Search for the cell housing the specified text and yield its (X, Y) center coordinate. 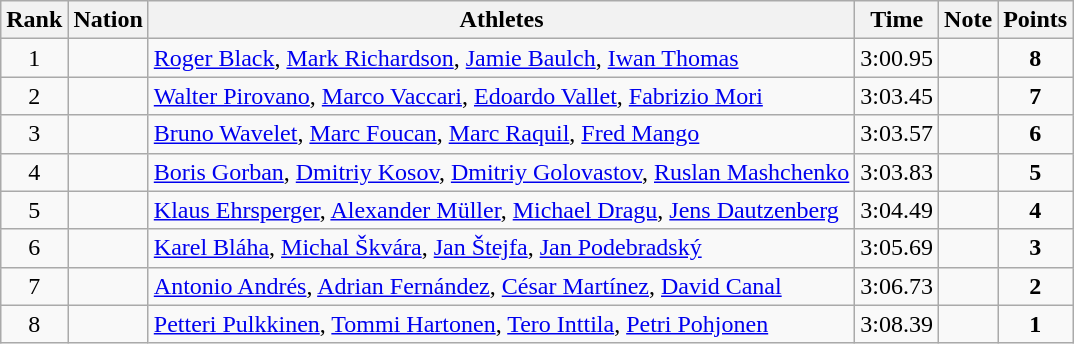
Karel Bláha, Michal Škvára, Jan Štejfa, Jan Podebradský (502, 248)
Points (1036, 20)
Bruno Wavelet, Marc Foucan, Marc Raquil, Fred Mango (502, 134)
3:03.57 (897, 134)
3:03.83 (897, 172)
3:08.39 (897, 324)
Antonio Andrés, Adrian Fernández, César Martínez, David Canal (502, 286)
3:03.45 (897, 96)
3:05.69 (897, 248)
Rank (34, 20)
Roger Black, Mark Richardson, Jamie Baulch, Iwan Thomas (502, 58)
Klaus Ehrsperger, Alexander Müller, Michael Dragu, Jens Dautzenberg (502, 210)
Time (897, 20)
Nation (108, 20)
Note (968, 20)
3:06.73 (897, 286)
Boris Gorban, Dmitriy Kosov, Dmitriy Golovastov, Ruslan Mashchenko (502, 172)
Walter Pirovano, Marco Vaccari, Edoardo Vallet, Fabrizio Mori (502, 96)
Athletes (502, 20)
3:04.49 (897, 210)
3:00.95 (897, 58)
Petteri Pulkkinen, Tommi Hartonen, Tero Inttila, Petri Pohjonen (502, 324)
